Extract the [x, y] coordinate from the center of the cell holding the provided text.  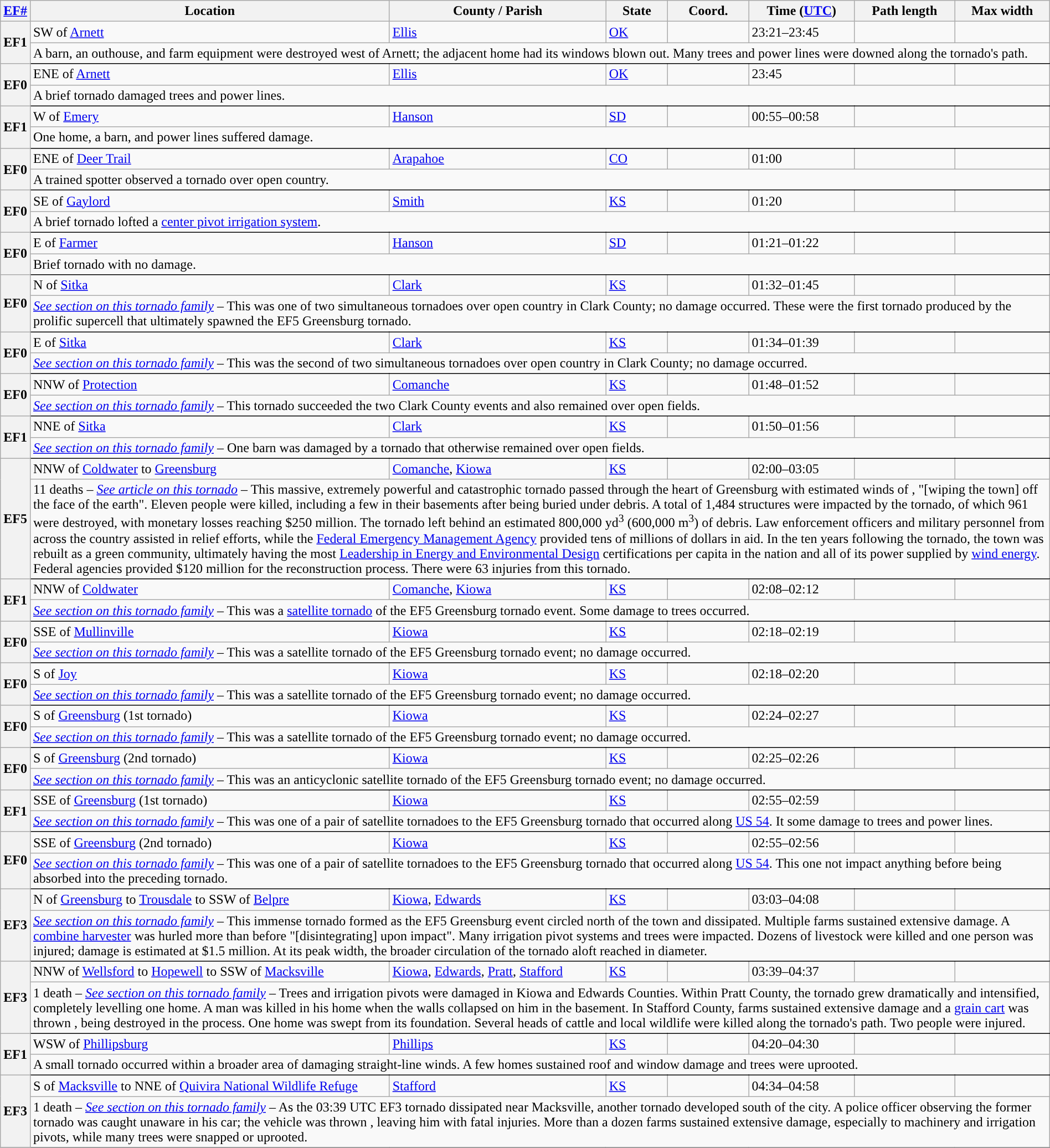
01:20 [802, 201]
CO [637, 158]
A brief tornado lofted a center pivot irrigation system. [539, 222]
23:21–23:45 [802, 32]
NNW of Coldwater to Greensburg [209, 469]
SE of Gaylord [209, 201]
01:00 [802, 158]
SSE of Mullinville [209, 632]
S of Greensburg (2nd tornado) [209, 758]
WSW of Phillipsburg [209, 1044]
See section on this tornado family – One barn was damaged by a tornado that otherwise remained over open fields. [539, 448]
01:32–01:45 [802, 285]
One home, a barn, and power lines suffered damage. [539, 137]
S of Joy [209, 674]
02:55–02:59 [802, 800]
01:50–01:56 [802, 427]
Coord. [708, 11]
ENE of Arnett [209, 74]
Comanche [497, 385]
Kiowa, Edwards, Pratt, Stafford [497, 972]
SSE of Greensburg (2nd tornado) [209, 842]
00:55–00:58 [802, 116]
Max width [1002, 11]
See section on this tornado family – This was an anticyclonic satellite tornado of the EF5 Greensburg tornado event; no damage occurred. [539, 779]
23:45 [802, 74]
W of Emery [209, 116]
County / Parish [497, 11]
Time (UTC) [802, 11]
02:55–02:56 [802, 842]
01:21–01:22 [802, 243]
NNW of Protection [209, 385]
03:39–04:37 [802, 972]
Stafford [497, 1086]
04:20–04:30 [802, 1044]
E of Farmer [209, 243]
ENE of Deer Trail [209, 158]
S of Greensburg (1st tornado) [209, 716]
Location [209, 11]
01:34–01:39 [802, 342]
N of Greensburg to Trousdale to SSW of Belpre [209, 900]
E of Sitka [209, 342]
NNW of Coldwater [209, 590]
02:24–02:27 [802, 716]
A small tornado occurred within a broader area of damaging straight-line winds. A few homes sustained roof and window damage and trees were uprooted. [539, 1065]
S of Macksville to NNE of Quivira National Wildlife Refuge [209, 1086]
A brief tornado damaged trees and power lines. [539, 95]
02:00–03:05 [802, 469]
See section on this tornado family – This was a satellite tornado of the EF5 Greensburg tornado event. Some damage to trees occurred. [539, 611]
State [637, 11]
02:25–02:26 [802, 758]
NNE of Sitka [209, 427]
01:48–01:52 [802, 385]
SSE of Greensburg (1st tornado) [209, 800]
02:18–02:20 [802, 674]
Arapahoe [497, 158]
02:18–02:19 [802, 632]
A trained spotter observed a tornado over open country. [539, 180]
Path length [905, 11]
NNW of Wellsford to Hopewell to SSW of Macksville [209, 972]
See section on this tornado family – This was the second of two simultaneous tornadoes over open country in Clark County; no damage occurred. [539, 363]
Kiowa, Edwards [497, 900]
03:03–04:08 [802, 900]
See section on this tornado family – This tornado succeeded the two Clark County events and also remained over open fields. [539, 406]
04:34–04:58 [802, 1086]
Smith [497, 201]
EF# [16, 11]
02:08–02:12 [802, 590]
N of Sitka [209, 285]
Brief tornado with no damage. [539, 264]
SW of Arnett [209, 32]
EF5 [16, 519]
Phillips [497, 1044]
